Determine the (X, Y) coordinate at the center of the cell enclosing the given text.  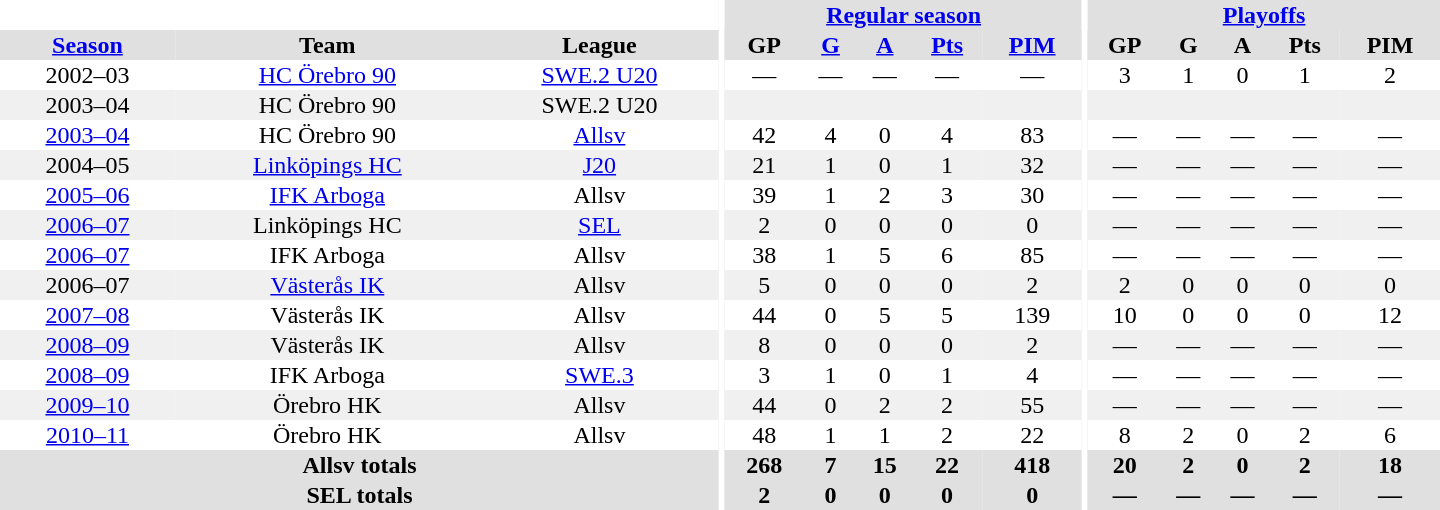
SWE.3 (600, 375)
20 (1124, 465)
15 (885, 465)
2010–11 (88, 435)
SEL totals (360, 495)
39 (764, 195)
18 (1390, 465)
139 (1032, 315)
42 (764, 135)
2005–06 (88, 195)
38 (764, 255)
Regular season (904, 15)
2007–08 (88, 315)
48 (764, 435)
32 (1032, 165)
2009–10 (88, 405)
55 (1032, 405)
30 (1032, 195)
418 (1032, 465)
J20 (600, 165)
10 (1124, 315)
12 (1390, 315)
2002–03 (88, 75)
83 (1032, 135)
Playoffs (1264, 15)
SEL (600, 225)
21 (764, 165)
League (600, 45)
7 (830, 465)
Team (328, 45)
Season (88, 45)
268 (764, 465)
2004–05 (88, 165)
Allsv totals (360, 465)
85 (1032, 255)
